Determine the (x, y) coordinate at the center of the cell enclosing the given text.  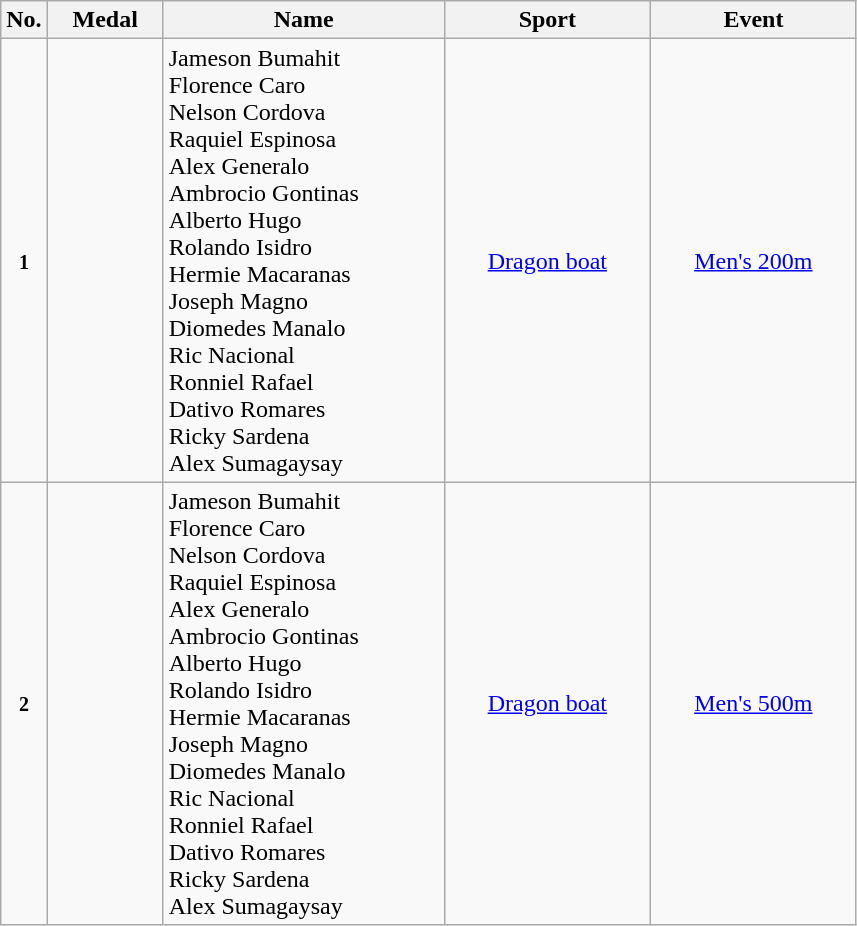
Name (304, 20)
No. (24, 20)
Sport (547, 20)
Medal (105, 20)
Men's 500m (753, 704)
1 (24, 260)
Men's 200m (753, 260)
Event (753, 20)
2 (24, 704)
